Extract the (X, Y) coordinate from the center of the cell holding the provided text.  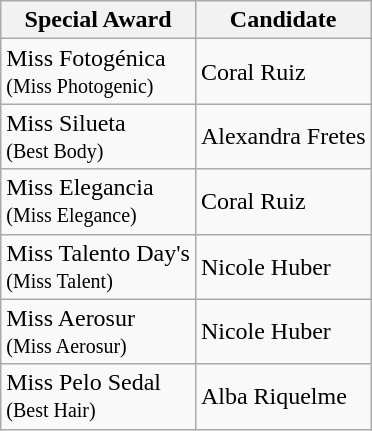
Special Award (98, 20)
Alba Riquelme (283, 396)
Miss Pelo Sedal (Best Hair) (98, 396)
Miss Talento Day's (Miss Talent) (98, 266)
Miss Aerosur (Miss Aerosur) (98, 332)
Alexandra Fretes (283, 136)
Candidate (283, 20)
Miss Fotogénica (Miss Photogenic) (98, 72)
Miss Silueta (Best Body) (98, 136)
Miss Elegancia (Miss Elegance) (98, 202)
